Provide the (X, Y) coordinate of the cell's center where the given text is located.  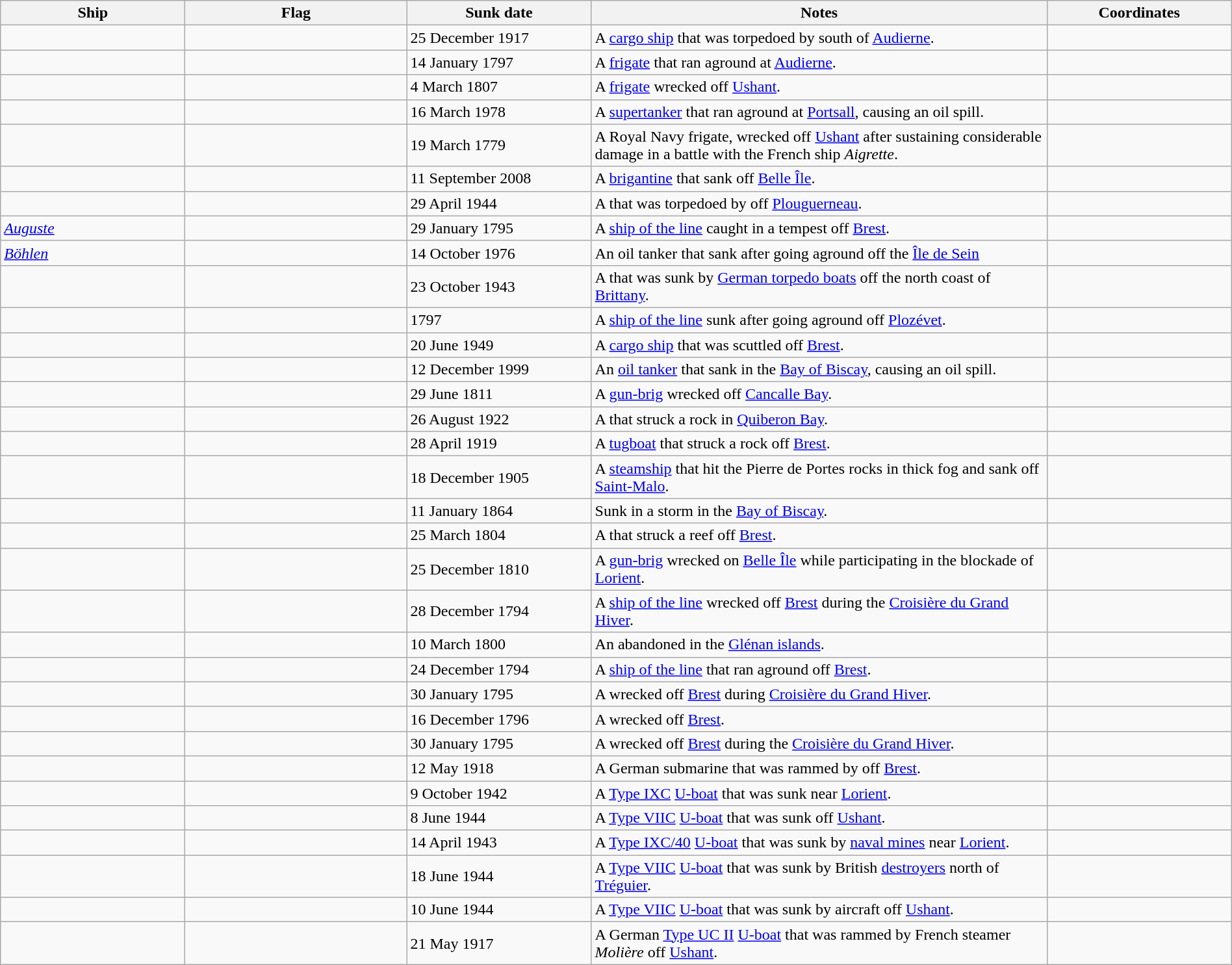
A that was torpedoed by off Plouguerneau. (819, 203)
26 August 1922 (499, 419)
25 December 1917 (499, 38)
Sunk in a storm in the Bay of Biscay. (819, 511)
A wrecked off Brest during Croisière du Grand Hiver. (819, 694)
A tugboat that struck a rock off Brest. (819, 444)
Ship (93, 13)
1797 (499, 320)
A cargo ship that was torpedoed by south of Audierne. (819, 38)
A ship of the line that ran aground off Brest. (819, 669)
29 April 1944 (499, 203)
12 May 1918 (499, 768)
14 January 1797 (499, 62)
A supertanker that ran aground at Portsall, causing an oil spill. (819, 112)
A that was sunk by German torpedo boats off the north coast of Brittany. (819, 286)
An abandoned in the Glénan islands. (819, 645)
21 May 1917 (499, 944)
9 October 1942 (499, 793)
18 December 1905 (499, 477)
A Type IXC/40 U-boat that was sunk by naval mines near Lorient. (819, 843)
A ship of the line wrecked off Brest during the Croisière du Grand Hiver. (819, 611)
A German submarine that was rammed by off Brest. (819, 768)
20 June 1949 (499, 345)
29 January 1795 (499, 228)
8 June 1944 (499, 818)
Auguste (93, 228)
A cargo ship that was scuttled off Brest. (819, 345)
Notes (819, 13)
19 March 1779 (499, 146)
Flag (296, 13)
25 March 1804 (499, 535)
16 March 1978 (499, 112)
A Type IXC U-boat that was sunk near Lorient. (819, 793)
A Type VIIC U-boat that was sunk by aircraft off Ushant. (819, 910)
11 September 2008 (499, 179)
28 April 1919 (499, 444)
A wrecked off Brest. (819, 719)
11 January 1864 (499, 511)
A frigate wrecked off Ushant. (819, 87)
An oil tanker that sank after going aground off the Île de Sein (819, 253)
A frigate that ran aground at Audierne. (819, 62)
23 October 1943 (499, 286)
A wrecked off Brest during the Croisière du Grand Hiver. (819, 743)
A Royal Navy frigate, wrecked off Ushant after sustaining considerable damage in a battle with the French ship Aigrette. (819, 146)
28 December 1794 (499, 611)
A Type VIIC U-boat that was sunk by British destroyers north of Tréguier. (819, 876)
A Type VIIC U-boat that was sunk off Ushant. (819, 818)
A gun-brig wrecked off Cancalle Bay. (819, 394)
29 June 1811 (499, 394)
A German Type UC II U-boat that was rammed by French steamer Molière off Ushant. (819, 944)
A gun-brig wrecked on Belle Île while participating in the blockade of Lorient. (819, 569)
Coordinates (1139, 13)
10 June 1944 (499, 910)
Böhlen (93, 253)
A brigantine that sank off Belle Île. (819, 179)
14 April 1943 (499, 843)
A that struck a rock in Quiberon Bay. (819, 419)
A ship of the line caught in a tempest off Brest. (819, 228)
25 December 1810 (499, 569)
10 March 1800 (499, 645)
An oil tanker that sank in the Bay of Biscay, causing an oil spill. (819, 370)
Sunk date (499, 13)
4 March 1807 (499, 87)
24 December 1794 (499, 669)
A ship of the line sunk after going aground off Plozévet. (819, 320)
A steamship that hit the Pierre de Portes rocks in thick fog and sank off Saint-Malo. (819, 477)
12 December 1999 (499, 370)
16 December 1796 (499, 719)
A that struck a reef off Brest. (819, 535)
14 October 1976 (499, 253)
18 June 1944 (499, 876)
